Search for the cell housing the specified text and yield its [x, y] center coordinate. 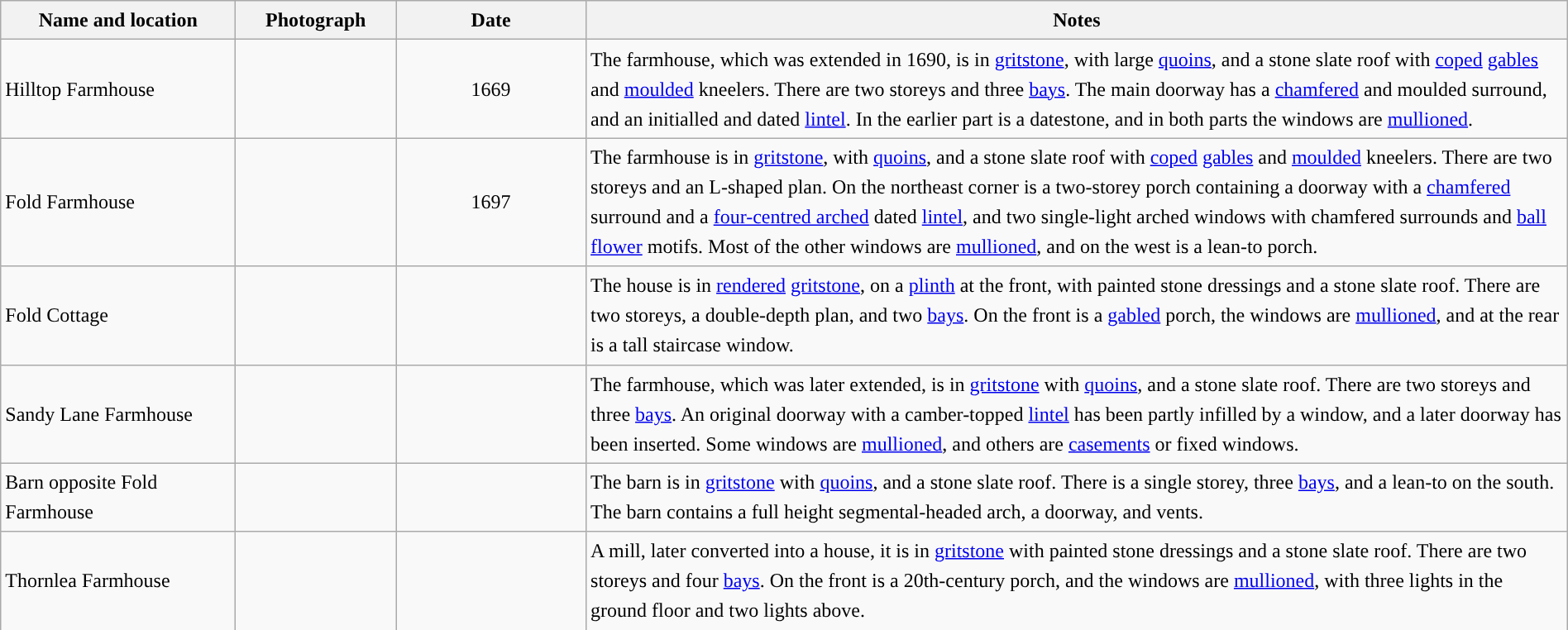
Sandy Lane Farmhouse [118, 413]
Fold Cottage [118, 316]
Name and location [118, 20]
Date [491, 20]
Photograph [316, 20]
1697 [491, 202]
Fold Farmhouse [118, 202]
Barn opposite Fold Farmhouse [118, 498]
1669 [491, 89]
Notes [1077, 20]
Hilltop Farmhouse [118, 89]
Thornlea Farmhouse [118, 580]
